Determine the (x, y) coordinate at the center of the cell enclosing the given text.  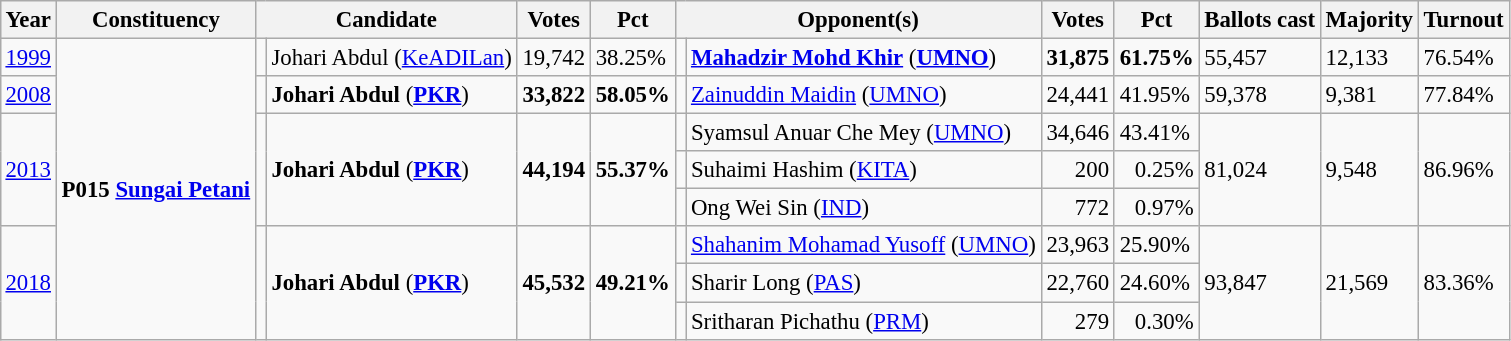
1999 (28, 57)
59,378 (1260, 95)
33,822 (554, 95)
45,532 (554, 282)
2013 (28, 170)
55,457 (1260, 57)
41.95% (1156, 95)
P015 Sungai Petani (156, 188)
Zainuddin Maidin (UMNO) (864, 95)
0.25% (1156, 170)
24.60% (1156, 283)
77.84% (1464, 95)
Mahadzir Mohd Khir (UMNO) (864, 57)
76.54% (1464, 57)
200 (1078, 170)
Constituency (156, 20)
34,646 (1078, 133)
Syamsul Anuar Che Mey (UMNO) (864, 133)
55.37% (632, 170)
0.97% (1156, 208)
Ong Wei Sin (IND) (864, 208)
Turnout (1464, 20)
23,963 (1078, 245)
93,847 (1260, 282)
2008 (28, 95)
25.90% (1156, 245)
22,760 (1078, 283)
83.36% (1464, 282)
Sharir Long (PAS) (864, 283)
58.05% (632, 95)
86.96% (1464, 170)
19,742 (554, 57)
24,441 (1078, 95)
38.25% (632, 57)
279 (1078, 321)
Johari Abdul (KeADILan) (392, 57)
9,381 (1369, 95)
12,133 (1369, 57)
61.75% (1156, 57)
31,875 (1078, 57)
Suhaimi Hashim (KITA) (864, 170)
Majority (1369, 20)
Opponent(s) (858, 20)
Candidate (387, 20)
9,548 (1369, 170)
49.21% (632, 282)
Ballots cast (1260, 20)
Year (28, 20)
43.41% (1156, 133)
44,194 (554, 170)
0.30% (1156, 321)
772 (1078, 208)
Shahanim Mohamad Yusoff (UMNO) (864, 245)
Sritharan Pichathu (PRM) (864, 321)
2018 (28, 282)
21,569 (1369, 282)
81,024 (1260, 170)
